Provide the [X, Y] coordinate of the cell's center where the given text is located.  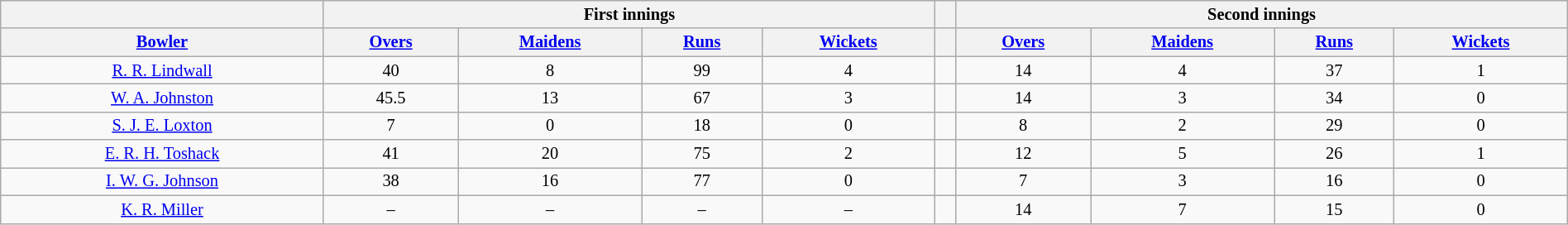
41 [390, 154]
77 [701, 181]
5 [1182, 154]
18 [701, 126]
K. R. Miller [162, 209]
E. R. H. Toshack [162, 154]
37 [1335, 70]
26 [1335, 154]
20 [550, 154]
S. J. E. Loxton [162, 126]
75 [701, 154]
38 [390, 181]
29 [1335, 126]
Bowler [162, 42]
15 [1335, 209]
40 [390, 70]
R. R. Lindwall [162, 70]
I. W. G. Johnson [162, 181]
First innings [629, 14]
34 [1335, 98]
67 [701, 98]
13 [550, 98]
12 [1024, 154]
45.5 [390, 98]
W. A. Johnston [162, 98]
99 [701, 70]
Second innings [1262, 14]
